Locate the cell with the specified text and output its (x, y) center coordinate. 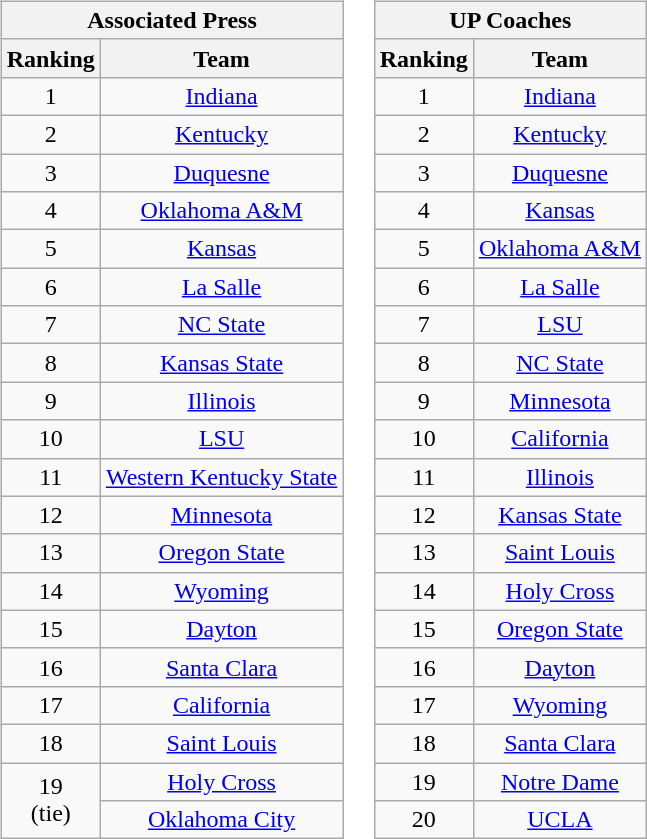
Western Kentucky State (221, 477)
19 (424, 781)
19(tie) (50, 800)
20 (424, 820)
UP Coaches (510, 20)
Associated Press (172, 20)
UCLA (560, 820)
Oklahoma City (221, 820)
Notre Dame (560, 781)
